Find where the given text appears and provide that cell's center as [x, y] coordinate. 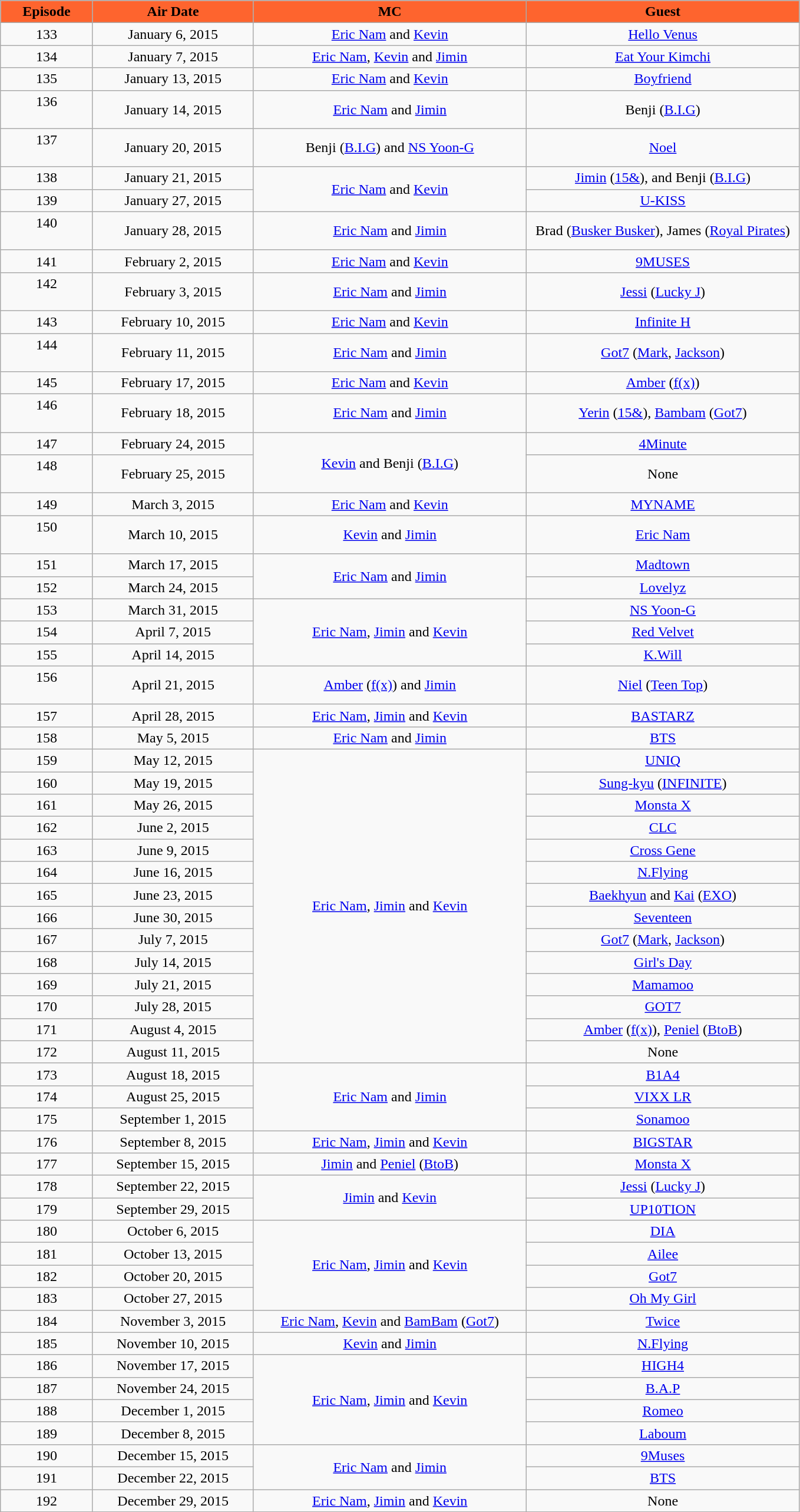
U-KISS [662, 200]
B.A.P [662, 1388]
January 28, 2015 [173, 231]
Episode [47, 12]
June 2, 2015 [173, 828]
Amber (f(x)), Peniel (BtoB) [662, 1029]
Amber (f(x)) [662, 383]
October 6, 2015 [173, 1232]
April 28, 2015 [173, 715]
March 17, 2015 [173, 565]
October 20, 2015 [173, 1276]
Eric Nam, Kevin and BamBam (Got7) [390, 1321]
September 8, 2015 [173, 1141]
GOT7 [662, 1007]
169 [47, 985]
163 [47, 850]
December 22, 2015 [173, 1478]
October 13, 2015 [173, 1254]
173 [47, 1074]
135 [47, 79]
145 [47, 383]
166 [47, 917]
September 29, 2015 [173, 1209]
September 22, 2015 [173, 1187]
BIGSTAR [662, 1141]
August 11, 2015 [173, 1052]
Jimin (15&), and Benji (B.I.G) [662, 178]
Infinite H [662, 322]
Kevin and Benji (B.I.G) [390, 463]
149 [47, 504]
Boyfriend [662, 79]
Seventeen [662, 917]
MYNAME [662, 504]
February 18, 2015 [173, 414]
September 15, 2015 [173, 1164]
159 [47, 760]
182 [47, 1276]
138 [47, 178]
160 [47, 783]
May 26, 2015 [173, 805]
Eric Nam, Kevin and Jimin [390, 57]
189 [47, 1433]
134 [47, 57]
Eric Nam [662, 535]
December 15, 2015 [173, 1455]
152 [47, 587]
August 25, 2015 [173, 1097]
142 [47, 291]
Red Velvet [662, 632]
179 [47, 1209]
Sung-kyu (INFINITE) [662, 783]
Sonamoo [662, 1119]
December 8, 2015 [173, 1433]
161 [47, 805]
Amber (f(x)) and Jimin [390, 685]
February 17, 2015 [173, 383]
June 30, 2015 [173, 917]
November 3, 2015 [173, 1321]
187 [47, 1388]
174 [47, 1097]
K.Will [662, 655]
156 [47, 685]
Jimin and Peniel (BtoB) [390, 1164]
March 24, 2015 [173, 587]
155 [47, 655]
176 [47, 1141]
Got7 [662, 1276]
144 [47, 352]
DIA [662, 1232]
December 29, 2015 [173, 1501]
172 [47, 1052]
May 5, 2015 [173, 738]
November 10, 2015 [173, 1343]
151 [47, 565]
Guest [662, 12]
177 [47, 1164]
136 [47, 110]
December 1, 2015 [173, 1411]
May 19, 2015 [173, 783]
March 3, 2015 [173, 504]
175 [47, 1119]
April 21, 2015 [173, 685]
July 14, 2015 [173, 962]
June 23, 2015 [173, 895]
B1A4 [662, 1074]
October 27, 2015 [173, 1299]
190 [47, 1455]
May 12, 2015 [173, 760]
180 [47, 1232]
Yerin (15&), Bambam (Got7) [662, 414]
Twice [662, 1321]
Eat Your Kimchi [662, 57]
185 [47, 1343]
4Minute [662, 444]
Laboum [662, 1433]
167 [47, 940]
August 4, 2015 [173, 1029]
154 [47, 632]
VIXX LR [662, 1097]
147 [47, 444]
August 18, 2015 [173, 1074]
April 14, 2015 [173, 655]
162 [47, 828]
Hello Venus [662, 34]
188 [47, 1411]
Jimin and Kevin [390, 1198]
November 24, 2015 [173, 1388]
181 [47, 1254]
January 14, 2015 [173, 110]
141 [47, 261]
137 [47, 147]
150 [47, 535]
February 25, 2015 [173, 474]
July 21, 2015 [173, 985]
9Muses [662, 1455]
Brad (Busker Busker), James (Royal Pirates) [662, 231]
171 [47, 1029]
January 7, 2015 [173, 57]
178 [47, 1187]
March 10, 2015 [173, 535]
157 [47, 715]
February 3, 2015 [173, 291]
January 21, 2015 [173, 178]
Noel [662, 147]
168 [47, 962]
January 6, 2015 [173, 34]
186 [47, 1366]
January 27, 2015 [173, 200]
February 2, 2015 [173, 261]
July 7, 2015 [173, 940]
164 [47, 873]
153 [47, 610]
NS Yoon-G [662, 610]
Girl's Day [662, 962]
January 20, 2015 [173, 147]
UNIQ [662, 760]
September 1, 2015 [173, 1119]
Niel (Teen Top) [662, 685]
183 [47, 1299]
February 24, 2015 [173, 444]
165 [47, 895]
Benji (B.I.G) [662, 110]
Romeo [662, 1411]
Madtown [662, 565]
Cross Gene [662, 850]
MC [390, 12]
140 [47, 231]
Ailee [662, 1254]
March 31, 2015 [173, 610]
Benji (B.I.G) and NS Yoon-G [390, 147]
February 10, 2015 [173, 322]
146 [47, 414]
Lovelyz [662, 587]
148 [47, 474]
June 16, 2015 [173, 873]
Baekhyun and Kai (EXO) [662, 895]
139 [47, 200]
133 [47, 34]
June 9, 2015 [173, 850]
November 17, 2015 [173, 1366]
143 [47, 322]
April 7, 2015 [173, 632]
192 [47, 1501]
February 11, 2015 [173, 352]
HIGH4 [662, 1366]
Air Date [173, 12]
Mamamoo [662, 985]
158 [47, 738]
January 13, 2015 [173, 79]
BASTARZ [662, 715]
191 [47, 1478]
CLC [662, 828]
UP10TION [662, 1209]
Oh My Girl [662, 1299]
184 [47, 1321]
July 28, 2015 [173, 1007]
9MUSES [662, 261]
170 [47, 1007]
